From the cell containing the given text, extract its center point as [x, y] coordinate. 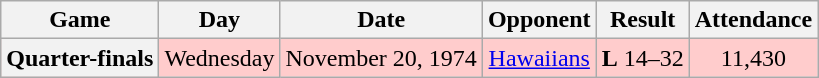
Day [220, 20]
Hawaiians [539, 58]
Game [80, 20]
11,430 [753, 58]
Quarter-finals [80, 58]
Date [381, 20]
Result [642, 20]
Wednesday [220, 58]
Attendance [753, 20]
Opponent [539, 20]
L 14–32 [642, 58]
November 20, 1974 [381, 58]
